Locate the cell with the specified text and output its [x, y] center coordinate. 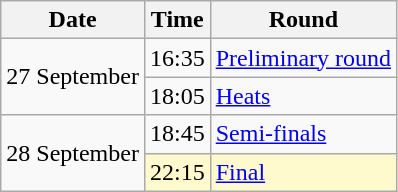
18:45 [177, 134]
Final [303, 172]
Heats [303, 96]
16:35 [177, 58]
Semi-finals [303, 134]
Date [73, 20]
Preliminary round [303, 58]
28 September [73, 153]
22:15 [177, 172]
27 September [73, 77]
18:05 [177, 96]
Time [177, 20]
Round [303, 20]
